For the text-containing cell, return its midpoint in [x, y] coordinate format. 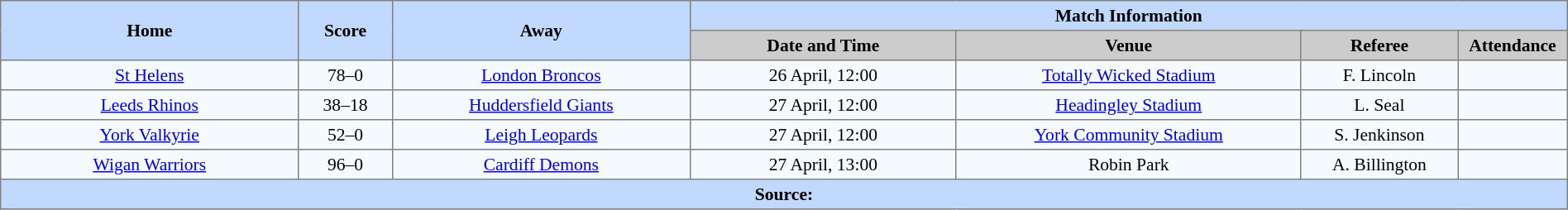
St Helens [150, 75]
Totally Wicked Stadium [1128, 75]
Wigan Warriors [150, 165]
Huddersfield Giants [541, 105]
Match Information [1128, 16]
27 April, 13:00 [823, 165]
Robin Park [1128, 165]
York Valkyrie [150, 135]
Venue [1128, 45]
78–0 [346, 75]
A. Billington [1379, 165]
S. Jenkinson [1379, 135]
L. Seal [1379, 105]
York Community Stadium [1128, 135]
52–0 [346, 135]
26 April, 12:00 [823, 75]
Home [150, 31]
Leeds Rhinos [150, 105]
Cardiff Demons [541, 165]
F. Lincoln [1379, 75]
38–18 [346, 105]
Away [541, 31]
Leigh Leopards [541, 135]
London Broncos [541, 75]
Referee [1379, 45]
Date and Time [823, 45]
Headingley Stadium [1128, 105]
96–0 [346, 165]
Source: [784, 194]
Attendance [1513, 45]
Score [346, 31]
